Locate the cell with the specified text and output its [x, y] center coordinate. 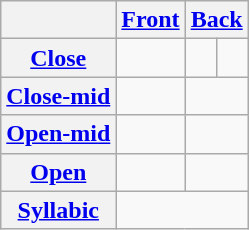
Open [58, 172]
Front [150, 20]
Close [58, 58]
Close-mid [58, 96]
Open-mid [58, 134]
Back [216, 20]
Syllabic [58, 210]
